Find where the given text appears and provide that cell's center as [x, y] coordinate. 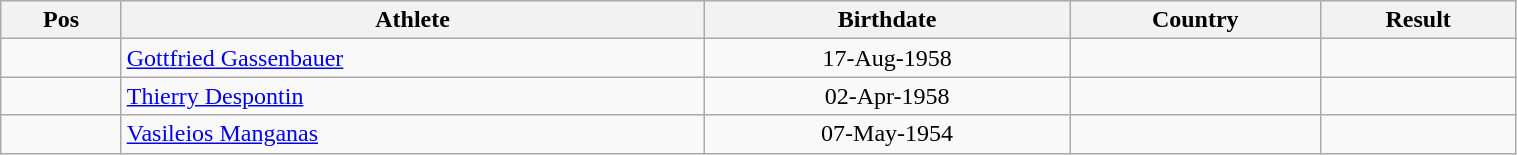
Athlete [412, 20]
02-Apr-1958 [887, 96]
Gottfried Gassenbauer [412, 58]
Birthdate [887, 20]
Country [1195, 20]
Pos [61, 20]
17-Aug-1958 [887, 58]
07-May-1954 [887, 134]
Thierry Despontin [412, 96]
Result [1418, 20]
Vasileios Manganas [412, 134]
